Find where the given text appears and provide that cell's center as (x, y) coordinate. 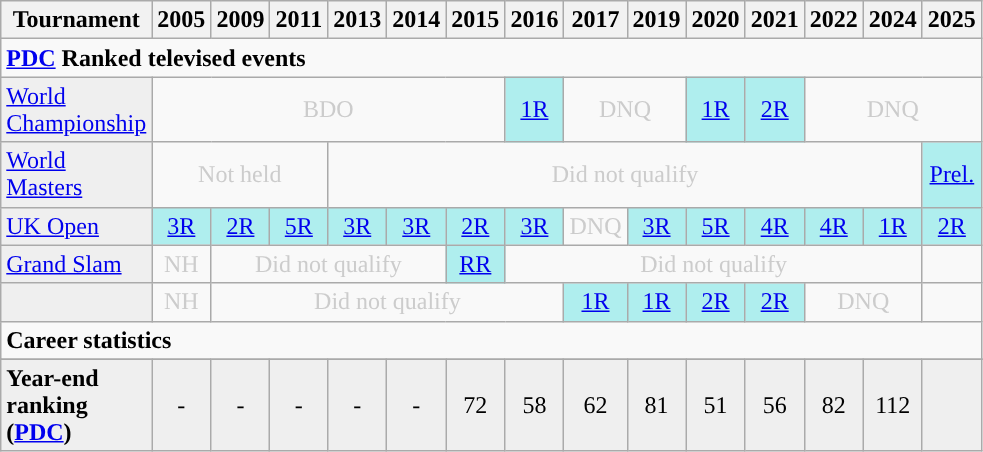
RR (476, 264)
PDC Ranked televised events (492, 58)
2017 (596, 20)
World Masters (76, 174)
51 (716, 405)
UK Open (76, 226)
72 (476, 405)
56 (774, 405)
2016 (534, 20)
58 (534, 405)
Prel. (952, 174)
2015 (476, 20)
Not held (240, 174)
Grand Slam (76, 264)
2021 (774, 20)
82 (834, 405)
2024 (892, 20)
81 (656, 405)
BDO (328, 110)
2009 (240, 20)
2005 (182, 20)
2020 (716, 20)
2022 (834, 20)
112 (892, 405)
World Championship (76, 110)
2011 (299, 20)
62 (596, 405)
Career statistics (492, 340)
2025 (952, 20)
Tournament (76, 20)
2014 (416, 20)
2013 (358, 20)
2019 (656, 20)
Year-end ranking (PDC) (76, 405)
